Extract the (X, Y) coordinate from the center of the cell holding the provided text.  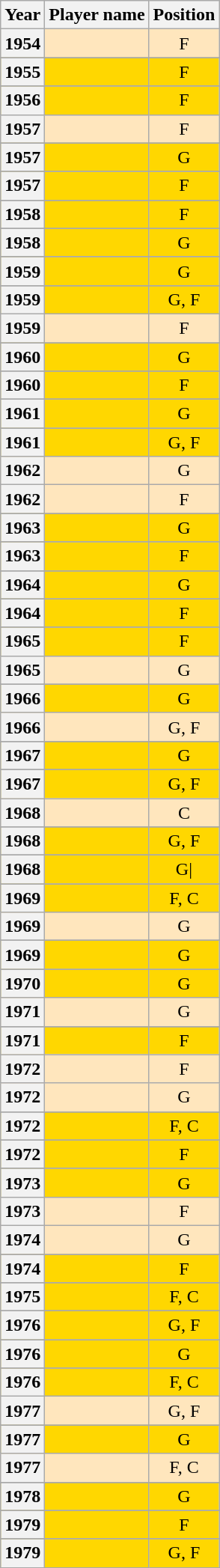
Position (184, 15)
1975 (22, 1297)
G| (184, 870)
1978 (22, 1496)
1956 (22, 100)
1955 (22, 72)
Player name (97, 15)
1954 (22, 43)
Year (22, 15)
1970 (22, 983)
C (184, 812)
